Identify which cell holds the provided text, then report its [x, y] central coordinate. 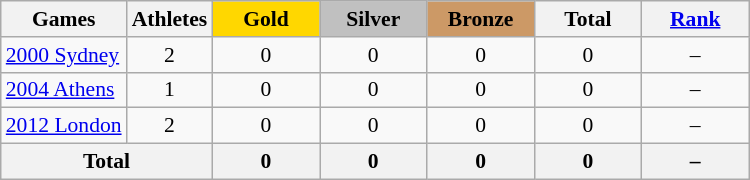
Games [64, 19]
1 [170, 90]
Bronze [480, 19]
Silver [374, 19]
Gold [266, 19]
2004 Athens [64, 90]
Athletes [170, 19]
Rank [696, 19]
2000 Sydney [64, 55]
2012 London [64, 126]
